Output the (x, y) coordinate of the center of the cell containing the given text.  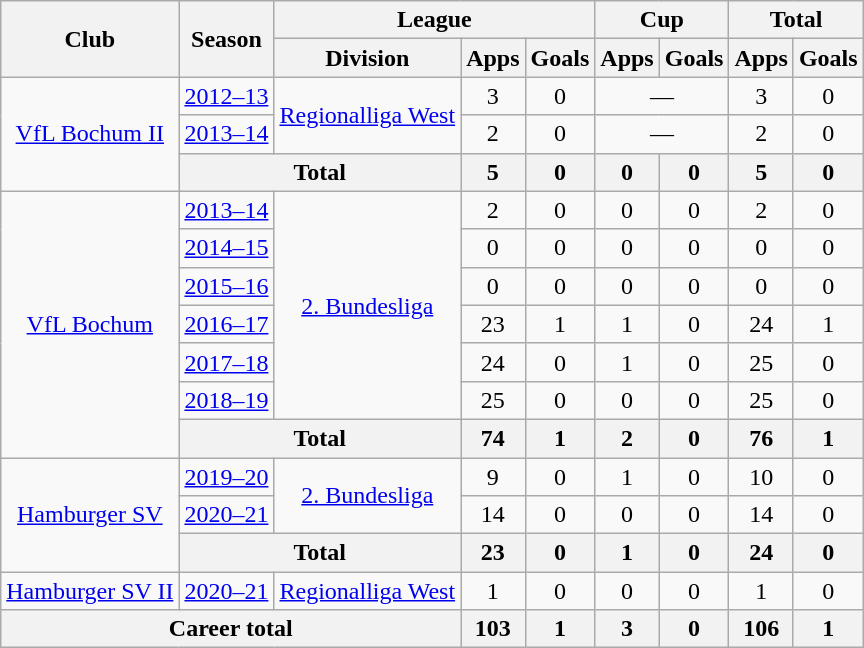
2015–16 (226, 286)
Hamburger SV II (90, 591)
Career total (231, 629)
76 (761, 438)
106 (761, 629)
Club (90, 39)
2017–18 (226, 362)
Season (226, 39)
2014–15 (226, 248)
VfL Bochum (90, 324)
9 (493, 477)
2018–19 (226, 400)
74 (493, 438)
Division (368, 58)
2012–13 (226, 96)
Hamburger SV (90, 515)
League (434, 20)
2016–17 (226, 324)
VfL Bochum II (90, 134)
2019–20 (226, 477)
10 (761, 477)
103 (493, 629)
Cup (662, 20)
